Detect which cell encompasses the target text, then output its (X, Y) center coordinate. 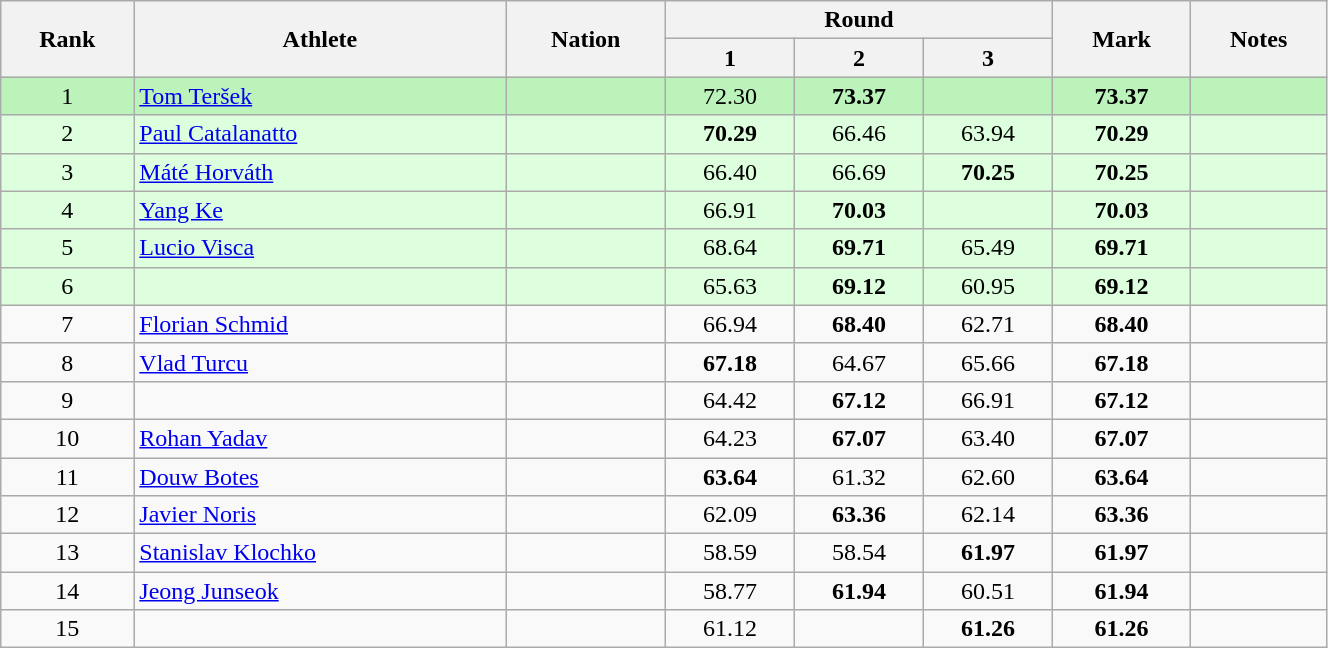
66.94 (730, 324)
7 (68, 324)
Vlad Turcu (320, 362)
62.71 (988, 324)
Round (858, 20)
Jeong Junseok (320, 591)
63.40 (988, 438)
60.51 (988, 591)
Nation (586, 39)
Notes (1259, 39)
5 (68, 248)
13 (68, 553)
4 (68, 210)
Athlete (320, 39)
61.12 (730, 629)
6 (68, 286)
66.46 (858, 134)
Paul Catalanatto (320, 134)
66.40 (730, 172)
62.14 (988, 515)
14 (68, 591)
72.30 (730, 96)
65.49 (988, 248)
62.60 (988, 477)
11 (68, 477)
Máté Horváth (320, 172)
Douw Botes (320, 477)
68.64 (730, 248)
63.94 (988, 134)
Mark (1121, 39)
Yang Ke (320, 210)
61.32 (858, 477)
58.77 (730, 591)
10 (68, 438)
65.66 (988, 362)
60.95 (988, 286)
Javier Noris (320, 515)
64.67 (858, 362)
65.63 (730, 286)
Florian Schmid (320, 324)
8 (68, 362)
15 (68, 629)
Lucio Visca (320, 248)
Rohan Yadav (320, 438)
58.59 (730, 553)
62.09 (730, 515)
Stanislav Klochko (320, 553)
58.54 (858, 553)
12 (68, 515)
9 (68, 400)
64.23 (730, 438)
66.69 (858, 172)
Rank (68, 39)
64.42 (730, 400)
Tom Teršek (320, 96)
